For the text-containing cell, return its midpoint in [X, Y] coordinate format. 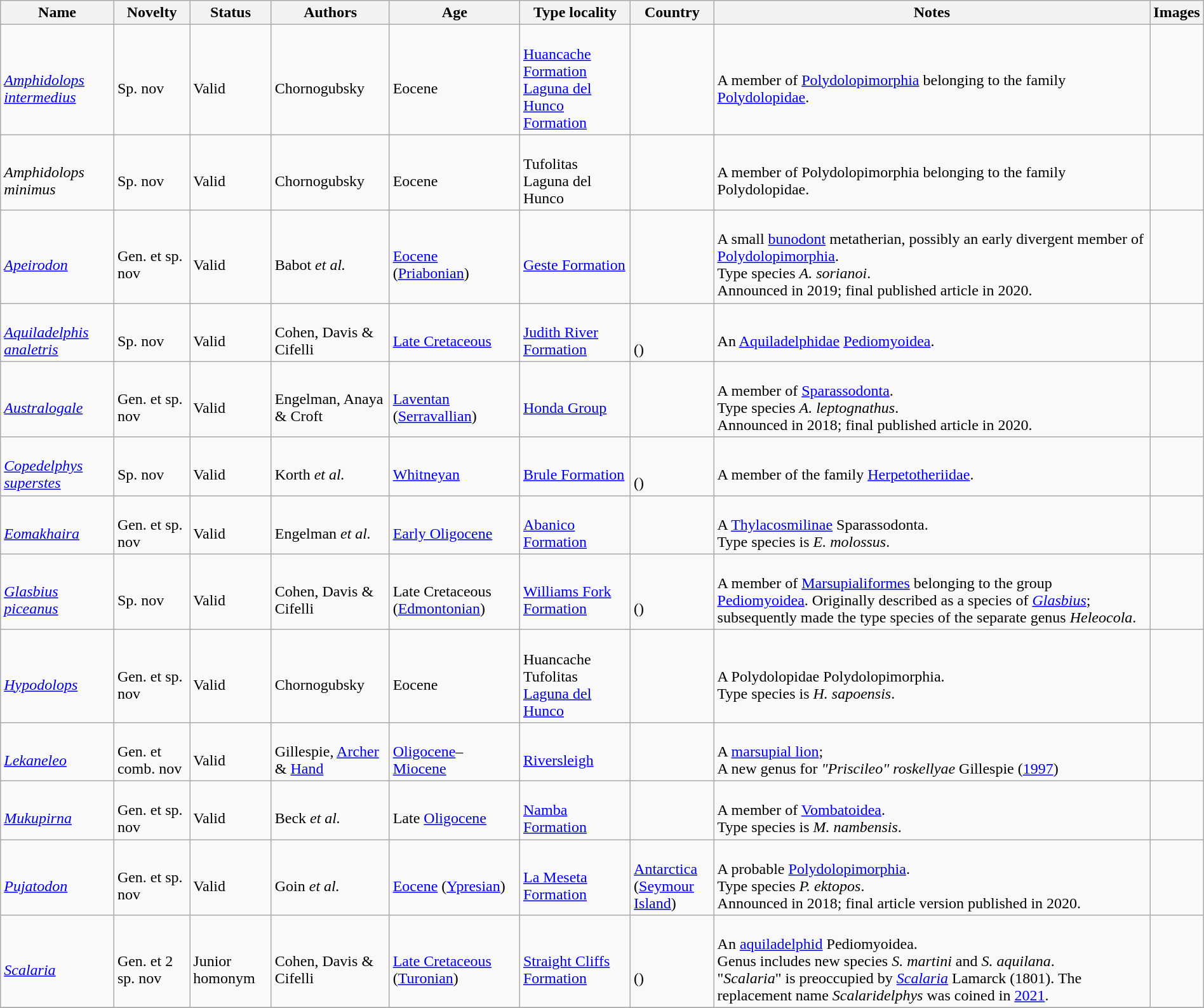
Babot et al. [330, 257]
Australogale [57, 399]
Abanico Formation [575, 525]
Eomakhaira [57, 525]
Amphidolops minimus [57, 173]
Copedelphys superstes [57, 466]
Huancache FormationLaguna del Hunco Formation [575, 80]
Oligocene–Miocene [455, 751]
A member of Vombatoidea. Type species is M. nambensis. [932, 810]
Novelty [151, 13]
Hypodolops [57, 676]
Antarctica(Seymour Island) [672, 878]
Scalaria [57, 962]
Status [231, 13]
Early Oligocene [455, 525]
An Aquiladelphidae Pediomyoidea. [932, 332]
Honda Group [575, 399]
A marsupial lion; A new genus for "Priscileo" roskellyae Gillespie (1997) [932, 751]
Apeirodon [57, 257]
Judith River Formation [575, 332]
Type locality [575, 13]
Images [1177, 13]
Name [57, 13]
Engelman et al. [330, 525]
Lekaneleo [57, 751]
Laventan (Serravallian) [455, 399]
Late Cretaceous (Turonian) [455, 962]
Country [672, 13]
Namba Formation [575, 810]
Straight Cliffs Formation [575, 962]
Notes [932, 13]
Gillespie, Archer & Hand [330, 751]
A probable Polydolopimorphia. Type species P. ektopos. Announced in 2018; final article version published in 2020. [932, 878]
Late Oligocene [455, 810]
HuancacheTufolitas Laguna del Hunco [575, 676]
Brule Formation [575, 466]
Eocene (Ypresian) [455, 878]
Late Cretaceous (Edmontonian) [455, 592]
Tufolitas Laguna del Hunco [575, 173]
Gen. et comb. nov [151, 751]
Beck et al. [330, 810]
Engelman, Anaya & Croft [330, 399]
Korth et al. [330, 466]
Junior homonym [231, 962]
A member of Sparassodonta.Type species A. leptognathus. Announced in 2018; final published article in 2020. [932, 399]
Authors [330, 13]
Eocene (Priabonian) [455, 257]
Gen. et 2 sp. nov [151, 962]
Goin et al. [330, 878]
Mukupirna [57, 810]
Riversleigh [575, 751]
Amphidolops intermedius [57, 80]
Williams Fork Formation [575, 592]
Pujatodon [57, 878]
Aquiladelphis analetris [57, 332]
A Thylacosmilinae Sparassodonta. Type species is E. molossus. [932, 525]
La Meseta Formation [575, 878]
Geste Formation [575, 257]
A Polydolopidae Polydolopimorphia. Type species is H. sapoensis. [932, 676]
Age [455, 13]
Late Cretaceous [455, 332]
A member of the family Herpetotheriidae. [932, 466]
Whitneyan [455, 466]
Glasbius piceanus [57, 592]
